Return the [X, Y] coordinate for the center point of the cell that contains the specified text.  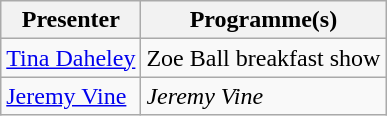
Tina Daheley [71, 58]
Zoe Ball breakfast show [264, 58]
Programme(s) [264, 20]
Presenter [71, 20]
